Pinpoint the cell where the given text exists, returning its (x, y) midpoint coordinate. 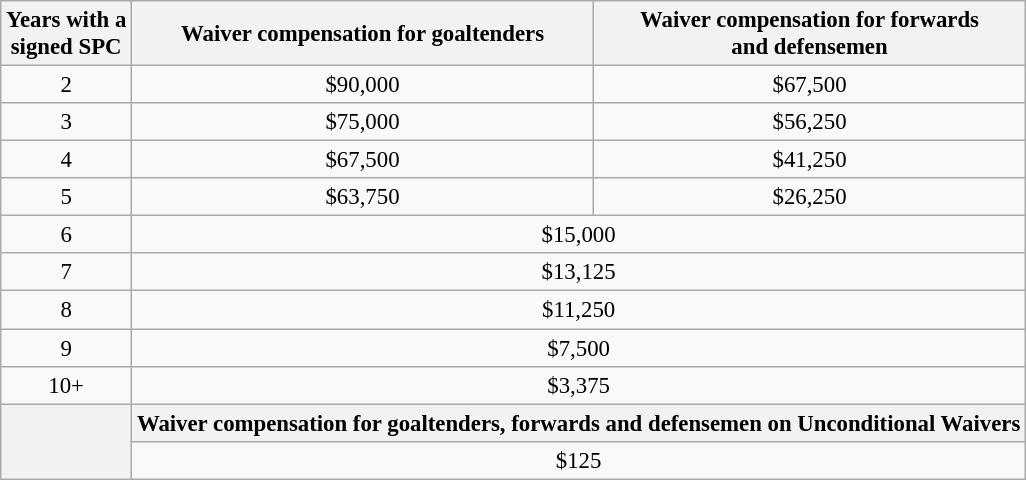
$56,250 (809, 122)
8 (66, 310)
10+ (66, 385)
$13,125 (579, 273)
$41,250 (809, 160)
9 (66, 348)
$75,000 (363, 122)
$26,250 (809, 197)
Waiver compensation for goaltenders, forwards and defensemen on Unconditional Waivers (579, 423)
Waiver compensation for forwardsand defensemen (809, 34)
$3,375 (579, 385)
$125 (579, 460)
$11,250 (579, 310)
$90,000 (363, 85)
Waiver compensation for goaltenders (363, 34)
$15,000 (579, 235)
5 (66, 197)
$7,500 (579, 348)
6 (66, 235)
$63,750 (363, 197)
3 (66, 122)
7 (66, 273)
Years with asigned SPC (66, 34)
4 (66, 160)
2 (66, 85)
